Extract the (x, y) coordinate from the center of the cell holding the provided text.  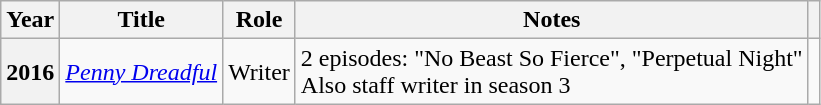
Title (142, 20)
Penny Dreadful (142, 72)
Year (30, 20)
Notes (552, 20)
2016 (30, 72)
Writer (260, 72)
Role (260, 20)
2 episodes: "No Beast So Fierce", "Perpetual Night"Also staff writer in season 3 (552, 72)
